Find where the given text appears and provide that cell's center as [x, y] coordinate. 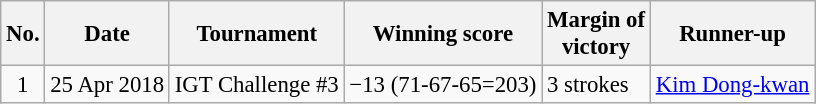
Winning score [443, 34]
Tournament [256, 34]
Kim Dong-kwan [732, 85]
25 Apr 2018 [107, 85]
3 strokes [596, 85]
Date [107, 34]
Margin ofvictory [596, 34]
Runner-up [732, 34]
IGT Challenge #3 [256, 85]
−13 (71-67-65=203) [443, 85]
1 [23, 85]
No. [23, 34]
